From the cell containing the given text, extract its center point as (x, y) coordinate. 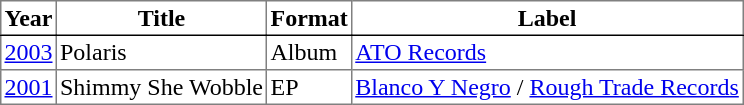
Title (161, 18)
Label (548, 18)
Format (310, 18)
Polaris (161, 52)
2003 (29, 52)
Blanco Y Negro / Rough Trade Records (548, 87)
EP (310, 87)
Shimmy She Wobble (161, 87)
2001 (29, 87)
Year (29, 18)
Album (310, 52)
ATO Records (548, 52)
